Find where the given text appears and provide that cell's center as (x, y) coordinate. 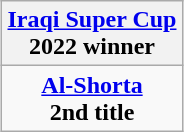
Iraqi Super Cup2022 winner (92, 34)
Al-Shorta2nd title (92, 98)
